Find where the given text appears and provide that cell's center as [x, y] coordinate. 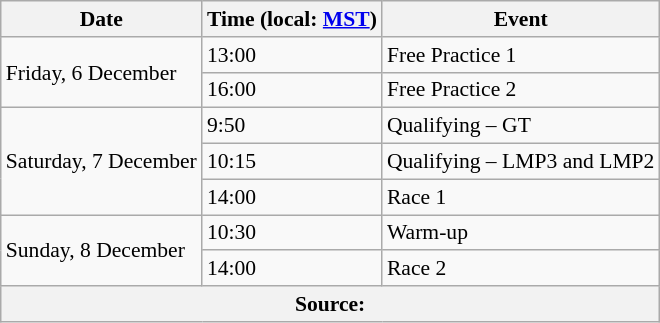
Event [521, 19]
Saturday, 7 December [102, 162]
Friday, 6 December [102, 72]
Free Practice 1 [521, 55]
13:00 [292, 55]
Qualifying – LMP3 and LMP2 [521, 162]
Date [102, 19]
9:50 [292, 126]
Qualifying – GT [521, 126]
Free Practice 2 [521, 90]
16:00 [292, 90]
Race 2 [521, 269]
Sunday, 8 December [102, 250]
Warm-up [521, 233]
10:30 [292, 233]
Time (local: MST) [292, 19]
Race 1 [521, 197]
Source: [330, 304]
10:15 [292, 162]
